Return (X, Y) of the center of cell containing provided text 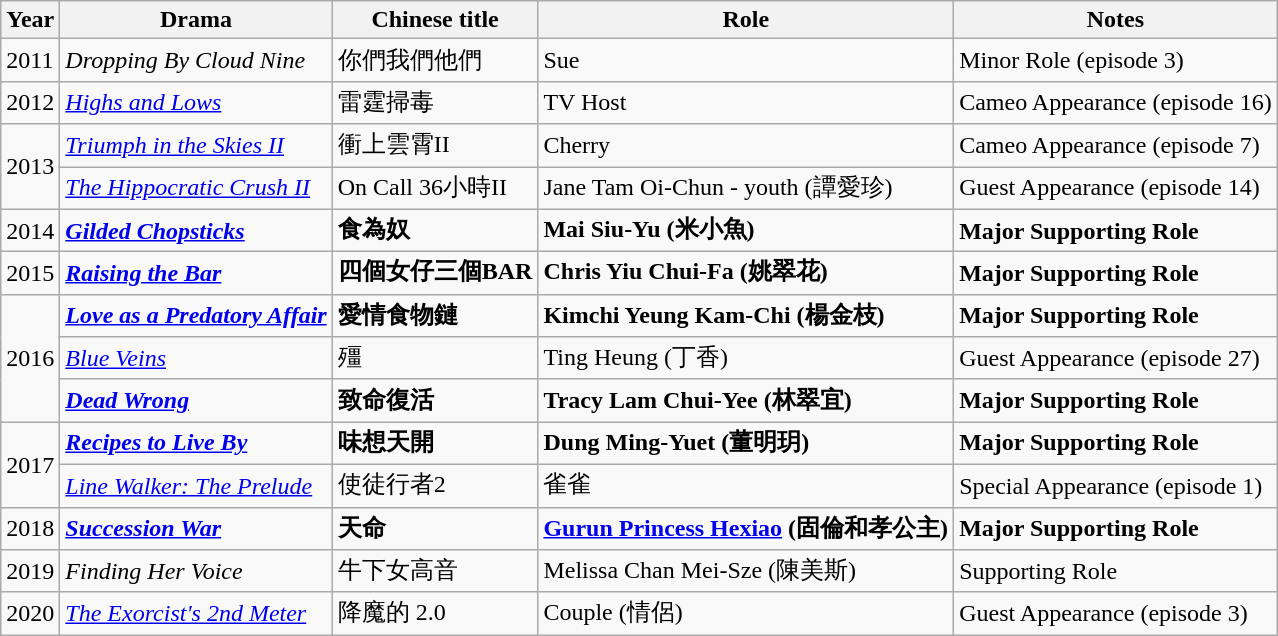
2017 (30, 464)
Special Appearance (episode 1) (1116, 486)
雷霆掃毒 (435, 102)
Love as a Predatory Affair (196, 316)
降魔的 2.0 (435, 614)
Recipes to Live By (196, 444)
Ting Heung (丁香) (746, 358)
Cherry (746, 146)
你們我們他們 (435, 60)
Guest Appearance (episode 27) (1116, 358)
Gurun Princess Hexiao (固倫和孝公主) (746, 528)
Jane Tam Oi-Chun - youth (譚愛珍) (746, 188)
牛下女高音 (435, 572)
使徒行者2 (435, 486)
Dung Ming-Yuet (董明玥) (746, 444)
Dropping By Cloud Nine (196, 60)
Gilded Chopsticks (196, 230)
食為奴 (435, 230)
Triumph in the Skies II (196, 146)
愛情食物鏈 (435, 316)
TV Host (746, 102)
Cameo Appearance (episode 16) (1116, 102)
2015 (30, 274)
Year (30, 20)
雀雀 (746, 486)
Couple (情侶) (746, 614)
天命 (435, 528)
2013 (30, 166)
致命復活 (435, 400)
Guest Appearance (episode 3) (1116, 614)
Role (746, 20)
Blue Veins (196, 358)
Finding Her Voice (196, 572)
On Call 36小時II (435, 188)
Sue (746, 60)
Raising the Bar (196, 274)
2012 (30, 102)
Dead Wrong (196, 400)
Cameo Appearance (episode 7) (1116, 146)
2020 (30, 614)
Drama (196, 20)
Line Walker: The Prelude (196, 486)
味想天開 (435, 444)
Tracy Lam Chui-Yee (林翠宜) (746, 400)
Succession War (196, 528)
殭 (435, 358)
Kimchi Yeung Kam-Chi (楊金枝) (746, 316)
2019 (30, 572)
2018 (30, 528)
Notes (1116, 20)
2014 (30, 230)
Chinese title (435, 20)
The Hippocratic Crush II (196, 188)
Melissa Chan Mei-Sze (陳美斯) (746, 572)
Supporting Role (1116, 572)
衝上雲霄II (435, 146)
Minor Role (episode 3) (1116, 60)
The Exorcist's 2nd Meter (196, 614)
2016 (30, 358)
2011 (30, 60)
Mai Siu-Yu (米小魚) (746, 230)
四個女仔三個BAR (435, 274)
Highs and Lows (196, 102)
Chris Yiu Chui-Fa (姚翠花) (746, 274)
Guest Appearance (episode 14) (1116, 188)
